Identify which cell holds the provided text, then report its (X, Y) central coordinate. 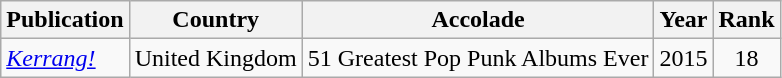
Accolade (478, 20)
Publication (65, 20)
2015 (684, 58)
Country (216, 20)
Year (684, 20)
Rank (746, 20)
51 Greatest Pop Punk Albums Ever (478, 58)
United Kingdom (216, 58)
Kerrang! (65, 58)
18 (746, 58)
